Determine the [X, Y] coordinate at the center of the cell enclosing the given text.  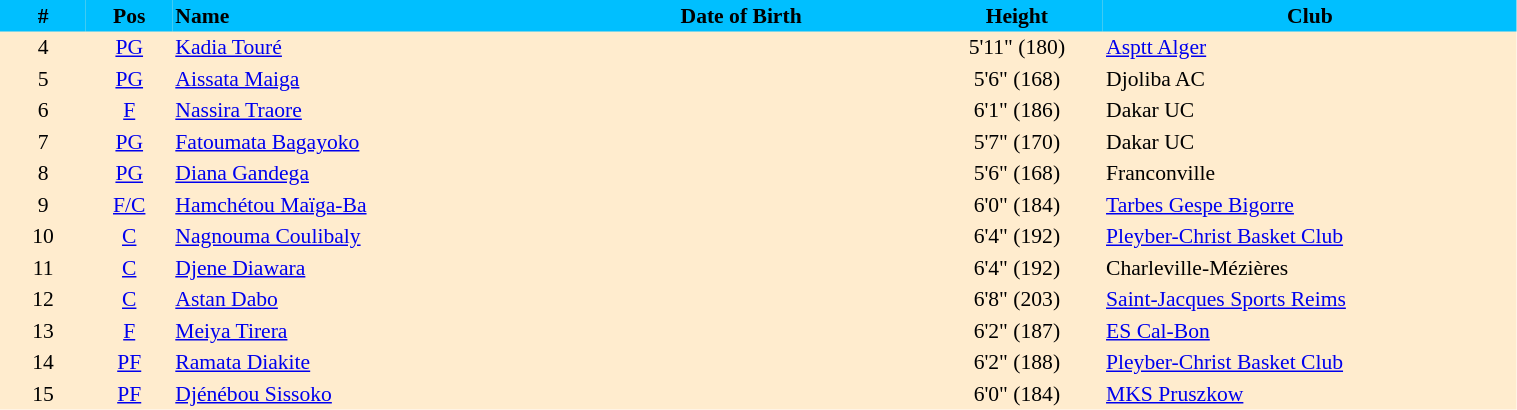
12 [43, 300]
F/C [129, 205]
Aissata Maiga [362, 79]
6 [43, 110]
Djene Diawara [362, 268]
Asptt Alger [1310, 48]
13 [43, 331]
4 [43, 48]
Fatoumata Bagayoko [362, 142]
Nagnouma Coulibaly [362, 236]
11 [43, 268]
5'11" (180) [1017, 48]
5'7" (170) [1017, 142]
Height [1017, 16]
Name [362, 16]
Pos [129, 16]
Nassira Traore [362, 110]
Hamchétou Maïga-Ba [362, 205]
Tarbes Gespe Bigorre [1310, 205]
10 [43, 236]
Astan Dabo [362, 300]
Kadia Touré [362, 48]
Charleville-Mézières [1310, 268]
Meiya Tirera [362, 331]
# [43, 16]
6'8" (203) [1017, 300]
Ramata Diakite [362, 362]
15 [43, 394]
Diana Gandega [362, 174]
7 [43, 142]
6'2" (187) [1017, 331]
9 [43, 205]
Djoliba AC [1310, 79]
Club [1310, 16]
5 [43, 79]
6'2" (188) [1017, 362]
6'1" (186) [1017, 110]
MKS Pruszkow [1310, 394]
Saint-Jacques Sports Reims [1310, 300]
14 [43, 362]
Franconville [1310, 174]
Djénébou Sissoko [362, 394]
Date of Birth [742, 16]
ES Cal-Bon [1310, 331]
8 [43, 174]
